Find where the given text appears and provide that cell's center as [X, Y] coordinate. 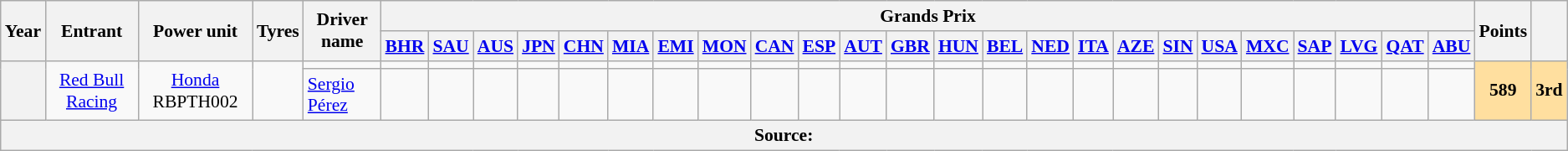
CAN [774, 46]
Sergio Pérez [343, 96]
Power unit [196, 30]
GBR [910, 46]
Source: [784, 136]
Points [1503, 30]
USA [1219, 46]
SAU [450, 46]
3rd [1549, 91]
AUS [495, 46]
Tyres [278, 30]
LVG [1358, 46]
ABU [1452, 46]
JPN [539, 46]
AZE [1136, 46]
SAP [1315, 46]
CHN [584, 46]
ESP [819, 46]
MXC [1268, 46]
EMI [676, 46]
ITA [1094, 46]
SIN [1177, 46]
Driver name [343, 30]
NED [1050, 46]
MON [724, 46]
HUN [958, 46]
Honda RBPTH002 [196, 91]
AUT [863, 46]
589 [1503, 91]
MIA [631, 46]
QAT [1405, 46]
Year [23, 30]
Entrant [92, 30]
BHR [405, 46]
Red Bull Racing [92, 91]
BEL [1005, 46]
Grands Prix [928, 16]
